Return the (X, Y) coordinate for the center point of the cell that contains the specified text.  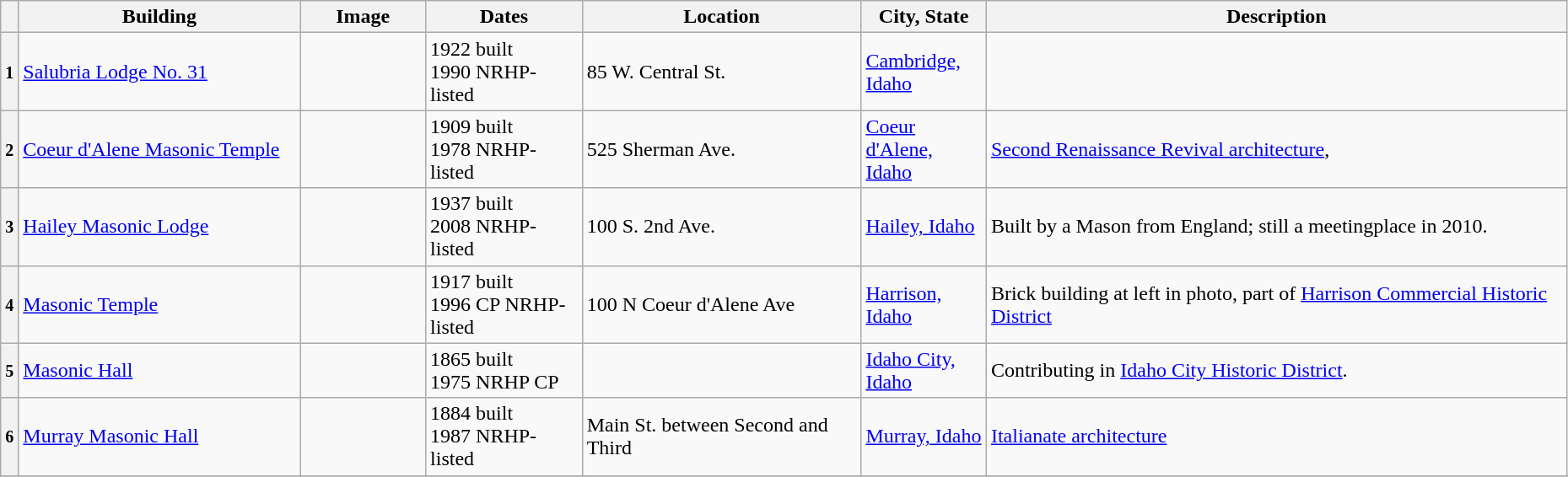
Murray Masonic Hall (159, 437)
Masonic Hall (159, 371)
4 (10, 304)
Location (722, 17)
1917 built1996 CP NRHP-listed (504, 304)
Image (363, 17)
Salubria Lodge No. 31 (159, 72)
Dates (504, 17)
1884 built1987 NRHP-listed (504, 437)
Coeur d'Alene, Idaho (924, 149)
1865 built1975 NRHP CP (504, 371)
1909 built1978 NRHP-listed (504, 149)
Built by a Mason from England; still a meetingplace in 2010. (1276, 227)
3 (10, 227)
Coeur d'Alene Masonic Temple (159, 149)
Brick building at left in photo, part of Harrison Commercial Historic District (1276, 304)
100 N Coeur d'Alene Ave (722, 304)
2 (10, 149)
1937 built2008 NRHP-listed (504, 227)
1922 built1990 NRHP-listed (504, 72)
Cambridge, Idaho (924, 72)
Idaho City, Idaho (924, 371)
6 (10, 437)
City, State (924, 17)
Building (159, 17)
Murray, Idaho (924, 437)
Masonic Temple (159, 304)
Description (1276, 17)
Contributing in Idaho City Historic District. (1276, 371)
Hailey, Idaho (924, 227)
1 (10, 72)
Second Renaissance Revival architecture, (1276, 149)
Harrison, Idaho (924, 304)
5 (10, 371)
525 Sherman Ave. (722, 149)
85 W. Central St. (722, 72)
Italianate architecture (1276, 437)
Main St. between Second and Third (722, 437)
Hailey Masonic Lodge (159, 227)
100 S. 2nd Ave. (722, 227)
